Scan for the cell matching the given text and deliver its (x, y) coordinate at center. 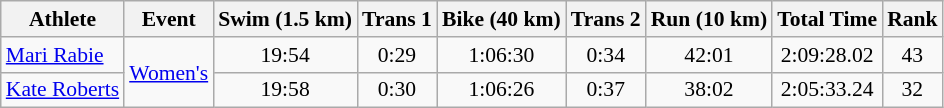
19:54 (285, 55)
2:09:28.02 (827, 55)
0:30 (397, 90)
Women's (168, 72)
Rank (912, 19)
1:06:30 (502, 55)
Swim (1.5 km) (285, 19)
0:37 (606, 90)
Trans 2 (606, 19)
19:58 (285, 90)
Total Time (827, 19)
43 (912, 55)
Mari Rabie (62, 55)
42:01 (709, 55)
Run (10 km) (709, 19)
Athlete (62, 19)
Bike (40 km) (502, 19)
38:02 (709, 90)
1:06:26 (502, 90)
32 (912, 90)
0:34 (606, 55)
0:29 (397, 55)
Kate Roberts (62, 90)
2:05:33.24 (827, 90)
Trans 1 (397, 19)
Event (168, 19)
